Find where the given text appears and provide that cell's center as (x, y) coordinate. 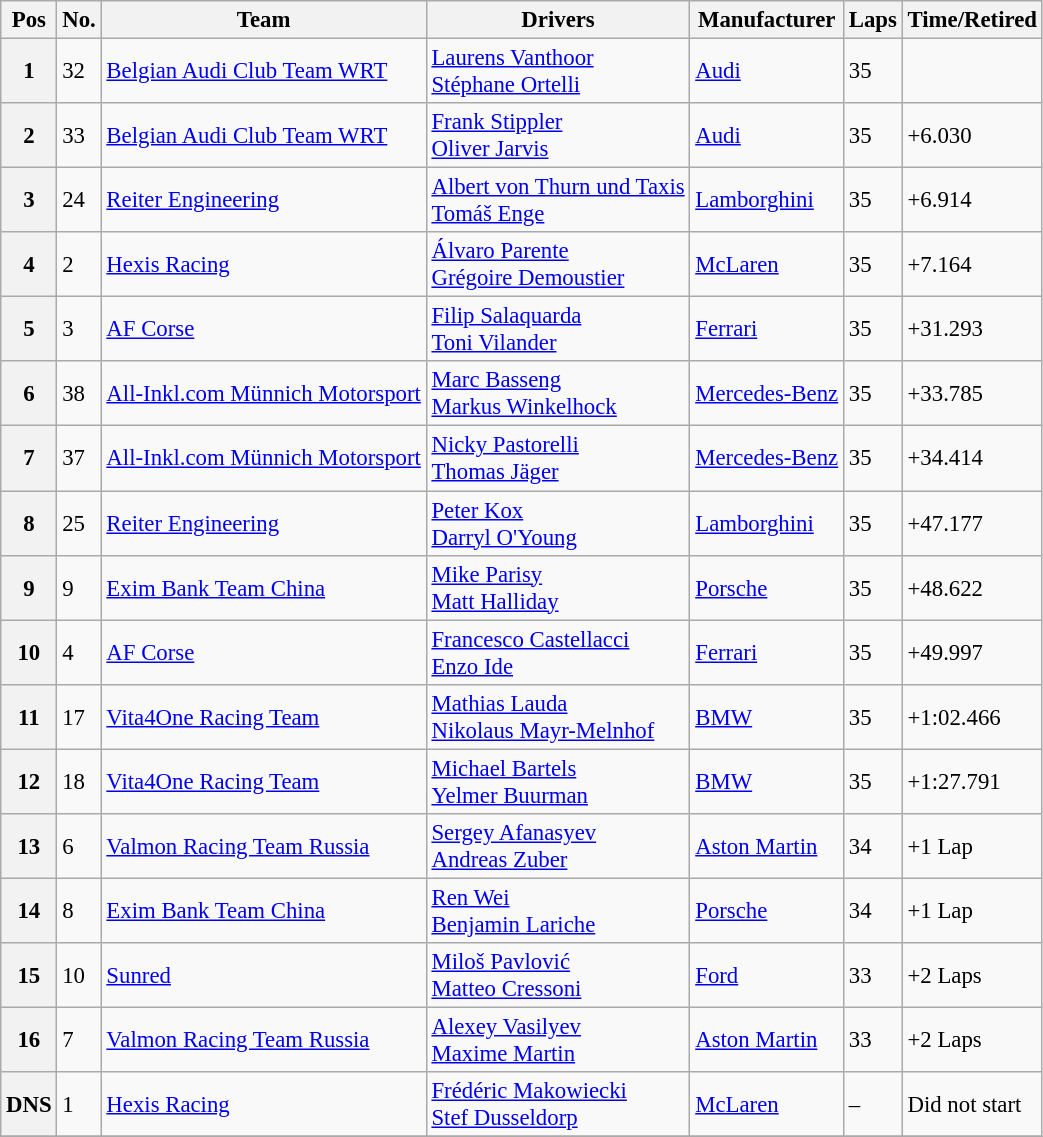
Mike Parisy Matt Halliday (558, 588)
5 (29, 330)
Drivers (558, 20)
Filip Salaquarda Toni Vilander (558, 330)
+31.293 (972, 330)
+49.997 (972, 652)
16 (29, 1040)
17 (79, 716)
15 (29, 976)
+1:27.791 (972, 782)
Michael Bartels Yelmer Buurman (558, 782)
18 (79, 782)
Ren Wei Benjamin Lariche (558, 910)
Alexey Vasilyev Maxime Martin (558, 1040)
Mathias Lauda Nikolaus Mayr-Melnhof (558, 716)
Nicky Pastorelli Thomas Jäger (558, 458)
14 (29, 910)
38 (79, 394)
– (872, 1104)
12 (29, 782)
Sergey Afanasyev Andreas Zuber (558, 846)
+7.164 (972, 264)
Francesco Castellacci Enzo Ide (558, 652)
Frédéric Makowiecki Stef Dusseldorp (558, 1104)
+6.914 (972, 200)
Miloš Pavlović Matteo Cressoni (558, 976)
Did not start (972, 1104)
Frank Stippler Oliver Jarvis (558, 136)
Sunred (264, 976)
13 (29, 846)
Time/Retired (972, 20)
Álvaro Parente Grégoire Demoustier (558, 264)
37 (79, 458)
Ford (767, 976)
Peter Kox Darryl O'Young (558, 524)
+1:02.466 (972, 716)
+47.177 (972, 524)
11 (29, 716)
+34.414 (972, 458)
Laurens Vanthoor Stéphane Ortelli (558, 72)
DNS (29, 1104)
25 (79, 524)
Laps (872, 20)
32 (79, 72)
Team (264, 20)
+6.030 (972, 136)
Manufacturer (767, 20)
Pos (29, 20)
No. (79, 20)
24 (79, 200)
Marc Basseng Markus Winkelhock (558, 394)
Albert von Thurn und Taxis Tomáš Enge (558, 200)
+48.622 (972, 588)
+33.785 (972, 394)
